Identify which cell holds the provided text, then report its (x, y) central coordinate. 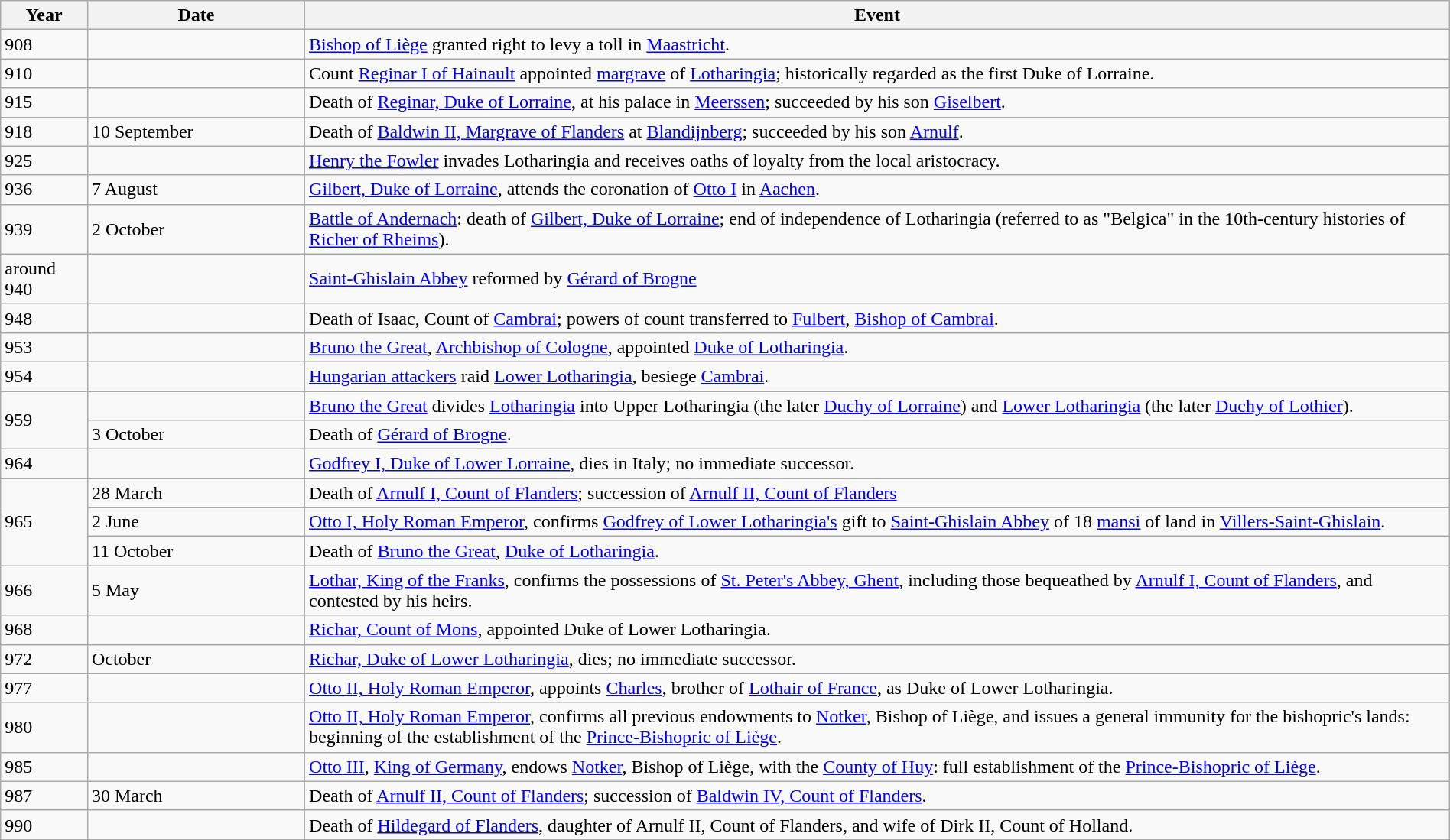
Godfrey I, Duke of Lower Lorraine, dies in Italy; no immediate successor. (878, 464)
936 (44, 190)
915 (44, 102)
Saint-Ghislain Abbey reformed by Gérard of Brogne (878, 278)
Henry the Fowler invades Lotharingia and receives oaths of loyalty from the local aristocracy. (878, 161)
918 (44, 131)
Otto III, King of Germany, endows Notker, Bishop of Liège, with the County of Huy: full establishment of the Prince-Bishopric of Liège. (878, 767)
Gilbert, Duke of Lorraine, attends the coronation of Otto I in Aachen. (878, 190)
October (196, 659)
965 (44, 522)
Otto II, Holy Roman Emperor, appoints Charles, brother of Lothair of France, as Duke of Lower Lotharingia. (878, 688)
954 (44, 376)
959 (44, 420)
964 (44, 464)
Death of Arnulf I, Count of Flanders; succession of Arnulf II, Count of Flanders (878, 493)
Year (44, 15)
966 (44, 590)
Death of Reginar, Duke of Lorraine, at his palace in Meerssen; succeeded by his son Giselbert. (878, 102)
Death of Hildegard of Flanders, daughter of Arnulf II, Count of Flanders, and wife of Dirk II, Count of Holland. (878, 825)
910 (44, 73)
980 (44, 728)
3 October (196, 435)
30 March (196, 796)
953 (44, 347)
Event (878, 15)
985 (44, 767)
Bruno the Great, Archbishop of Cologne, appointed Duke of Lotharingia. (878, 347)
990 (44, 825)
908 (44, 44)
2 October (196, 229)
7 August (196, 190)
987 (44, 796)
977 (44, 688)
968 (44, 630)
Death of Bruno the Great, Duke of Lotharingia. (878, 551)
948 (44, 318)
Richar, Duke of Lower Lotharingia, dies; no immediate successor. (878, 659)
11 October (196, 551)
Richar, Count of Mons, appointed Duke of Lower Lotharingia. (878, 630)
Hungarian attackers raid Lower Lotharingia, besiege Cambrai. (878, 376)
Death of Isaac, Count of Cambrai; powers of count transferred to Fulbert, Bishop of Cambrai. (878, 318)
Death of Baldwin II, Margrave of Flanders at Blandijnberg; succeeded by his son Arnulf. (878, 131)
Date (196, 15)
Bishop of Liège granted right to levy a toll in Maastricht. (878, 44)
Count Reginar I of Hainault appointed margrave of Lotharingia; historically regarded as the first Duke of Lorraine. (878, 73)
around 940 (44, 278)
Death of Arnulf II, Count of Flanders; succession of Baldwin IV, Count of Flanders. (878, 796)
28 March (196, 493)
2 June (196, 522)
972 (44, 659)
939 (44, 229)
Bruno the Great divides Lotharingia into Upper Lotharingia (the later Duchy of Lorraine) and Lower Lotharingia (the later Duchy of Lothier). (878, 406)
10 September (196, 131)
5 May (196, 590)
Otto I, Holy Roman Emperor, confirms Godfrey of Lower Lotharingia's gift to Saint-Ghislain Abbey of 18 mansi of land in Villers-Saint-Ghislain. (878, 522)
Death of Gérard of Brogne. (878, 435)
925 (44, 161)
